Determine the [X, Y] coordinate at the center of the cell enclosing the given text.  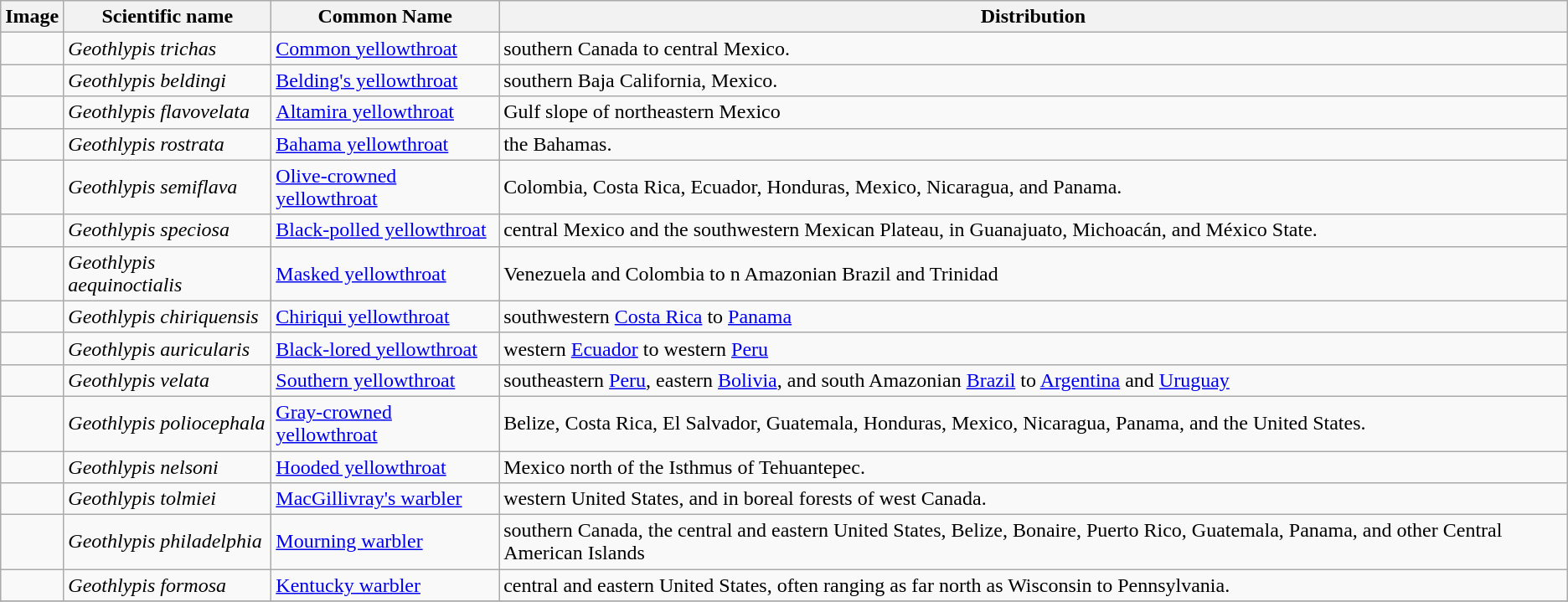
Distribution [1034, 17]
Geothlypis tolmiei [168, 499]
southern Baja California, Mexico. [1034, 80]
MacGillivray's warbler [385, 499]
Altamira yellowthroat [385, 112]
Mourning warbler [385, 543]
Geothlypis rostrata [168, 144]
central Mexico and the southwestern Mexican Plateau, in Guanajuato, Michoacán, and México State. [1034, 230]
Geothlypis speciosa [168, 230]
Kentucky warbler [385, 585]
Southern yellowthroat [385, 380]
Geothlypis poliocephala [168, 424]
Scientific name [168, 17]
Geothlypis nelsoni [168, 466]
Olive-crowned yellowthroat [385, 188]
Geothlypis semiflava [168, 188]
Geothlypis auricularis [168, 348]
Venezuela and Colombia to n Amazonian Brazil and Trinidad [1034, 273]
southwestern Costa Rica to Panama [1034, 316]
Geothlypis trichas [168, 49]
southern Canada to central Mexico. [1034, 49]
Geothlypis chiriquensis [168, 316]
Geothlypis velata [168, 380]
Mexico north of the Isthmus of Tehuantepec. [1034, 466]
Bahama yellowthroat [385, 144]
central and eastern United States, often ranging as far north as Wisconsin to Pennsylvania. [1034, 585]
southern Canada, the central and eastern United States, Belize, Bonaire, Puerto Rico, Guatemala, Panama, and other Central American Islands [1034, 543]
Gray-crowned yellowthroat [385, 424]
Common Name [385, 17]
Image [32, 17]
Geothlypis formosa [168, 585]
Belding's yellowthroat [385, 80]
Common yellowthroat [385, 49]
Belize, Costa Rica, El Salvador, Guatemala, Honduras, Mexico, Nicaragua, Panama, and the United States. [1034, 424]
the Bahamas. [1034, 144]
western United States, and in boreal forests of west Canada. [1034, 499]
Gulf slope of northeastern Mexico [1034, 112]
Chiriqui yellowthroat [385, 316]
Geothlypis philadelphia [168, 543]
Geothlypis flavovelata [168, 112]
Colombia, Costa Rica, Ecuador, Honduras, Mexico, Nicaragua, and Panama. [1034, 188]
Hooded yellowthroat [385, 466]
Black-polled yellowthroat [385, 230]
southeastern Peru, eastern Bolivia, and south Amazonian Brazil to Argentina and Uruguay [1034, 380]
Geothlypis aequinoctialis [168, 273]
Geothlypis beldingi [168, 80]
western Ecuador to western Peru [1034, 348]
Black-lored yellowthroat [385, 348]
Masked yellowthroat [385, 273]
